Detect which cell encompasses the target text, then output its [X, Y] center coordinate. 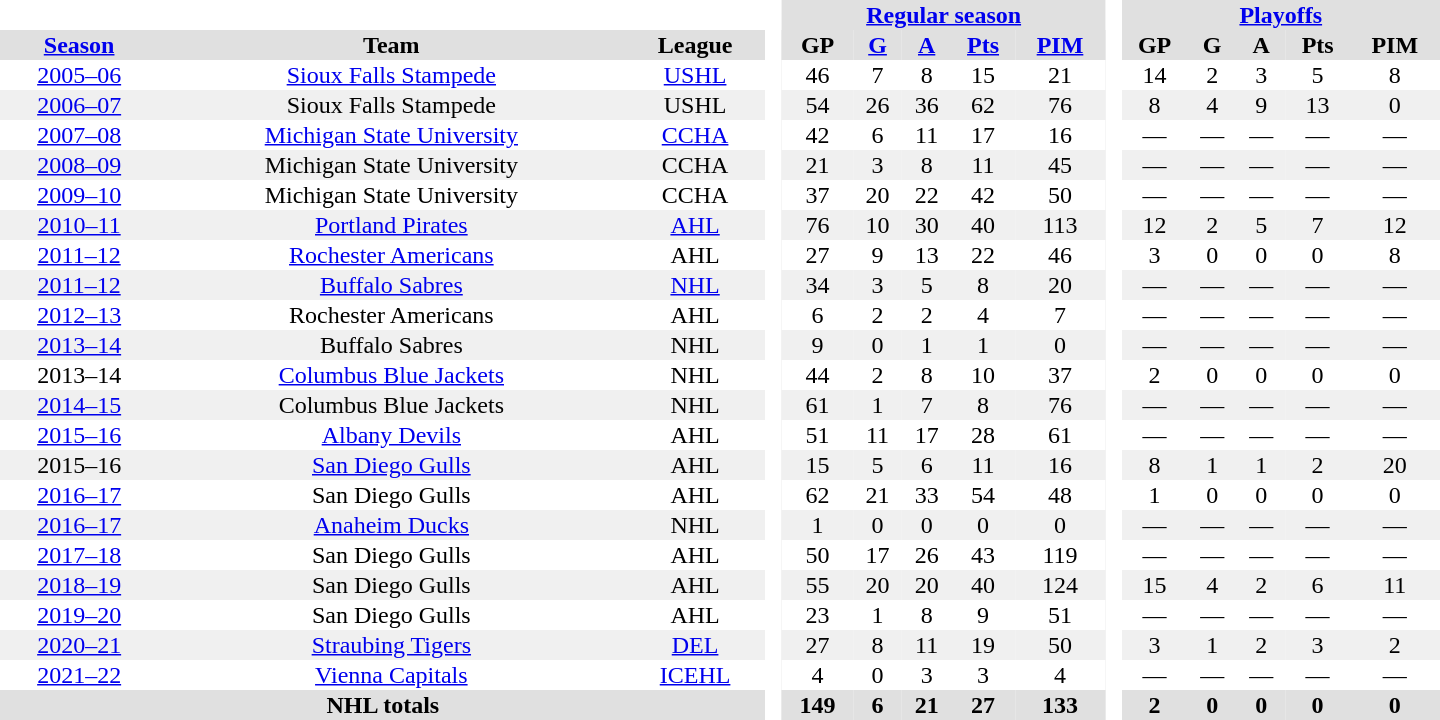
33 [926, 495]
55 [818, 585]
2017–18 [79, 555]
Vienna Capitals [391, 675]
30 [926, 225]
2021–22 [79, 675]
19 [983, 645]
Team [391, 45]
36 [926, 105]
23 [818, 615]
48 [1060, 495]
Playoffs [1281, 15]
2005–06 [79, 75]
Straubing Tigers [391, 645]
2007–08 [79, 135]
2008–09 [79, 165]
28 [983, 435]
Albany Devils [391, 435]
2014–15 [79, 405]
45 [1060, 165]
119 [1060, 555]
Anaheim Ducks [391, 525]
2010–11 [79, 225]
34 [818, 285]
2019–20 [79, 615]
NHL totals [383, 705]
124 [1060, 585]
Season [79, 45]
Regular season [944, 15]
Portland Pirates [391, 225]
2018–19 [79, 585]
ICEHL [694, 675]
44 [818, 375]
133 [1060, 705]
2020–21 [79, 645]
2009–10 [79, 195]
113 [1060, 225]
149 [818, 705]
DEL [694, 645]
2006–07 [79, 105]
2012–13 [79, 315]
14 [1155, 75]
League [694, 45]
43 [983, 555]
